Provide the (x, y) coordinate of the cell's center where the given text is located.  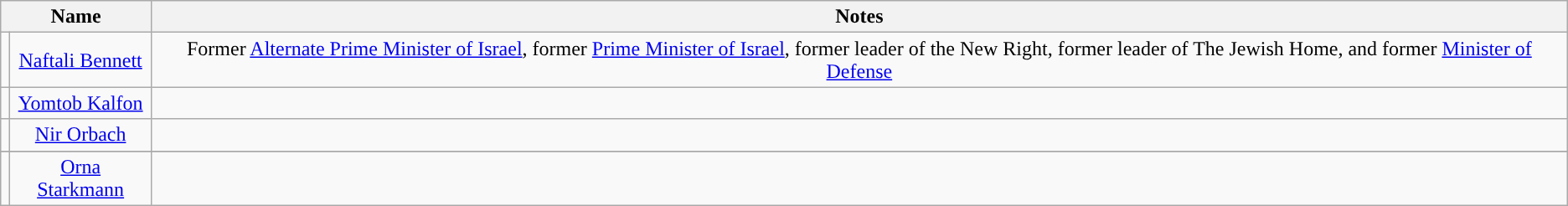
Name (76, 17)
Orna Starkmann (80, 178)
Yomtob Kalfon (80, 103)
Nir Orbach (80, 135)
Notes (859, 17)
Naftali Bennett (80, 60)
